Output the [x, y] coordinate of the center of the cell containing the given text.  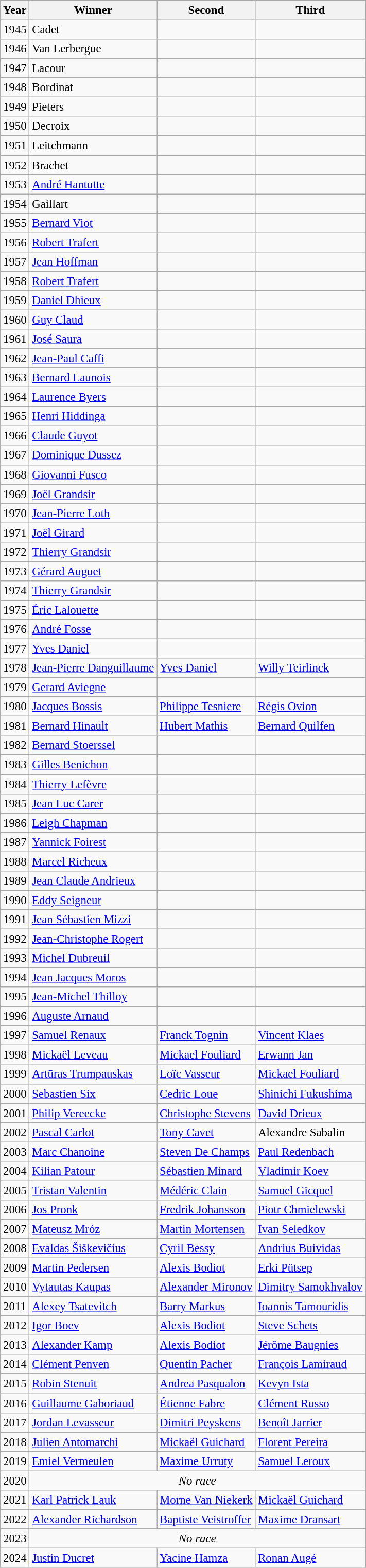
Clément Penven [93, 1364]
1947 [15, 68]
Pascal Carlot [93, 1132]
Philippe Tesniere [206, 707]
David Drieux [310, 1113]
Morne Van Niekerk [206, 1500]
1963 [15, 378]
1996 [15, 1016]
Artūras Trumpauskas [93, 1074]
1985 [15, 803]
Yacine Hamza [206, 1558]
Alexandre Sabalin [310, 1132]
Thierry Lefèvre [93, 784]
Winner [93, 10]
Cadet [93, 30]
Giovanni Fusco [93, 474]
Decroix [93, 126]
Samuel Renaux [93, 1035]
1971 [15, 533]
Brachet [93, 165]
Tristan Valentin [93, 1190]
1961 [15, 339]
Christophe Stevens [206, 1113]
1960 [15, 320]
Claude Guyot [93, 436]
1974 [15, 591]
1957 [15, 262]
1966 [15, 436]
Jean-Paul Caffi [93, 359]
1978 [15, 668]
Jean-Pierre Loth [93, 513]
Robin Stenuit [93, 1384]
Joël Grandsir [93, 494]
Second [206, 10]
José Saura [93, 339]
1991 [15, 920]
François Lamiraud [310, 1364]
1959 [15, 301]
Pieters [93, 107]
Ioannis Tamouridis [310, 1307]
Samuel Gicquel [310, 1190]
Third [310, 10]
2019 [15, 1461]
1992 [15, 939]
1984 [15, 784]
Andrea Pasqualon [206, 1384]
Bordinat [93, 87]
1953 [15, 184]
Shinichi Fukushima [310, 1094]
1969 [15, 494]
2004 [15, 1171]
2003 [15, 1152]
Jean-Pierre Danguillaume [93, 668]
1994 [15, 978]
1951 [15, 146]
Philip Vereecke [93, 1113]
2001 [15, 1113]
Marc Chanoine [93, 1152]
Bernard Viot [93, 223]
Régis Ovion [310, 707]
Franck Tognin [206, 1035]
Daniel Dhieux [93, 301]
Cedric Loue [206, 1094]
André Fosse [93, 629]
Dimitri Peyskens [206, 1422]
Emiel Vermeulen [93, 1461]
1948 [15, 87]
Jérôme Baugnies [310, 1345]
Vladimir Koev [310, 1171]
2020 [15, 1481]
1968 [15, 474]
1990 [15, 900]
1983 [15, 765]
Maxime Urruty [206, 1461]
2000 [15, 1094]
1977 [15, 649]
2005 [15, 1190]
2017 [15, 1422]
Alexander Richardson [93, 1519]
Eddy Seigneur [93, 900]
1967 [15, 455]
Evaldas Šiškevičius [93, 1248]
Ivan Seledkov [310, 1229]
Jacques Bossis [93, 707]
2006 [15, 1210]
1962 [15, 359]
Mickaël Leveau [93, 1055]
1945 [15, 30]
Joël Girard [93, 533]
Igor Boev [93, 1326]
2014 [15, 1364]
Erki Pütsep [310, 1268]
Bernard Quilfen [310, 726]
Justin Ducret [93, 1558]
Gérard Auguet [93, 571]
2021 [15, 1500]
1981 [15, 726]
Sebastien Six [93, 1094]
Tony Cavet [206, 1132]
1958 [15, 281]
Sébastien Minard [206, 1171]
2024 [15, 1558]
Mateusz Mróz [93, 1229]
Alexey Tsatevitch [93, 1307]
Willy Teirlinck [310, 668]
2018 [15, 1442]
Martin Pedersen [93, 1268]
1946 [15, 49]
2015 [15, 1384]
Loïc Vasseur [206, 1074]
1972 [15, 552]
2007 [15, 1229]
2010 [15, 1287]
Bernard Hinault [93, 726]
1956 [15, 242]
Jean-Christophe Rogert [93, 939]
Leigh Chapman [93, 823]
1964 [15, 397]
1995 [15, 997]
Michel Dubreuil [93, 958]
2023 [15, 1539]
Julien Antomarchi [93, 1442]
Jean Hoffman [93, 262]
Vincent Klaes [310, 1035]
Baptiste Veistroffer [206, 1519]
2016 [15, 1403]
1993 [15, 958]
Clément Russo [310, 1403]
2022 [15, 1519]
Steve Schets [310, 1326]
Gilles Benichon [93, 765]
André Hantutte [93, 184]
Alexander Mironov [206, 1287]
Ronan Augé [310, 1558]
1979 [15, 688]
Hubert Mathis [206, 726]
Jos Pronk [93, 1210]
2002 [15, 1132]
Vytautas Kaupas [93, 1287]
Kilian Patour [93, 1171]
Médéric Clain [206, 1190]
2008 [15, 1248]
Year [15, 10]
Guy Claud [93, 320]
1980 [15, 707]
1982 [15, 746]
Van Lerbergue [93, 49]
Auguste Arnaud [93, 1016]
Erwann Jan [310, 1055]
Cyril Bessy [206, 1248]
2012 [15, 1326]
Laurence Byers [93, 397]
1986 [15, 823]
Jean Claude Andrieux [93, 881]
Étienne Fabre [206, 1403]
Bernard Launois [93, 378]
Paul Redenbach [310, 1152]
Alexander Kamp [93, 1345]
1987 [15, 842]
Jean-Michel Thilloy [93, 997]
2013 [15, 1345]
1988 [15, 861]
1955 [15, 223]
Leitchmann [93, 146]
Dimitry Samokhvalov [310, 1287]
Gerard Aviegne [93, 688]
Éric Lalouette [93, 610]
Dominique Dussez [93, 455]
Jean Luc Carer [93, 803]
Steven De Champs [206, 1152]
Guillaume Gaboriaud [93, 1403]
1952 [15, 165]
Marcel Richeux [93, 861]
Samuel Leroux [310, 1461]
1976 [15, 629]
1975 [15, 610]
Jordan Levasseur [93, 1422]
Florent Pereira [310, 1442]
Jean Sébastien Mizzi [93, 920]
1997 [15, 1035]
1999 [15, 1074]
2009 [15, 1268]
1998 [15, 1055]
Fredrik Johansson [206, 1210]
Karl Patrick Lauk [93, 1500]
Barry Markus [206, 1307]
Gaillart [93, 204]
Quentin Pacher [206, 1364]
Jean Jacques Moros [93, 978]
Bernard Stoerssel [93, 746]
Benoît Jarrier [310, 1422]
Lacour [93, 68]
1949 [15, 107]
Andrius Buividas [310, 1248]
Martin Mortensen [206, 1229]
1989 [15, 881]
1973 [15, 571]
Kevyn Ista [310, 1384]
1965 [15, 416]
1970 [15, 513]
1950 [15, 126]
Piotr Chmielewski [310, 1210]
Maxime Dransart [310, 1519]
Yannick Foirest [93, 842]
Henri Hiddinga [93, 416]
2011 [15, 1307]
1954 [15, 204]
